Capture the cell that displays the provided text and extract its (x, y) central coordinate. 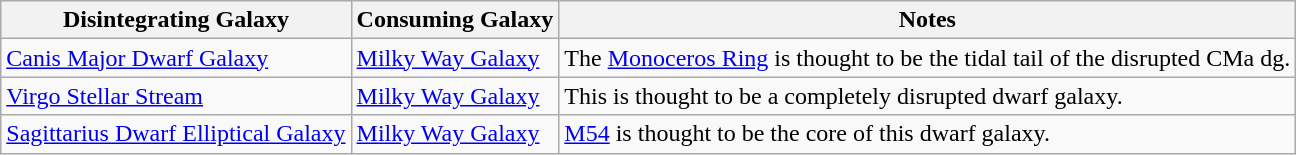
Disintegrating Galaxy (176, 20)
This is thought to be a completely disrupted dwarf galaxy. (928, 96)
Consuming Galaxy (455, 20)
Notes (928, 20)
The Monoceros Ring is thought to be the tidal tail of the disrupted CMa dg. (928, 58)
Virgo Stellar Stream (176, 96)
Canis Major Dwarf Galaxy (176, 58)
Sagittarius Dwarf Elliptical Galaxy (176, 134)
M54 is thought to be the core of this dwarf galaxy. (928, 134)
